Capture the cell that displays the provided text and extract its [X, Y] central coordinate. 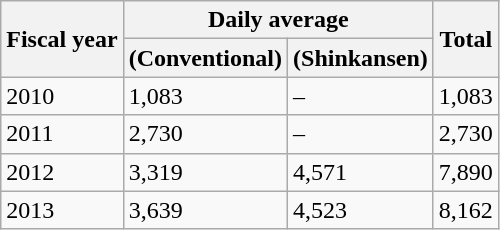
Fiscal year [62, 39]
8,162 [466, 210]
4,571 [361, 172]
7,890 [466, 172]
Daily average [278, 20]
4,523 [361, 210]
(Shinkansen) [361, 58]
3,319 [205, 172]
3,639 [205, 210]
2012 [62, 172]
(Conventional) [205, 58]
2011 [62, 134]
2013 [62, 210]
2010 [62, 96]
Total [466, 39]
